Pinpoint the cell where the given text exists, returning its [X, Y] midpoint coordinate. 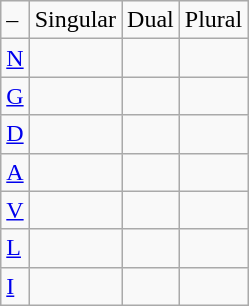
– [15, 20]
L [15, 248]
Singular [75, 20]
I [15, 286]
D [15, 134]
Dual [151, 20]
G [15, 96]
N [15, 58]
A [15, 172]
V [15, 210]
Plural [213, 20]
